Identify which cell holds the provided text, then report its (x, y) central coordinate. 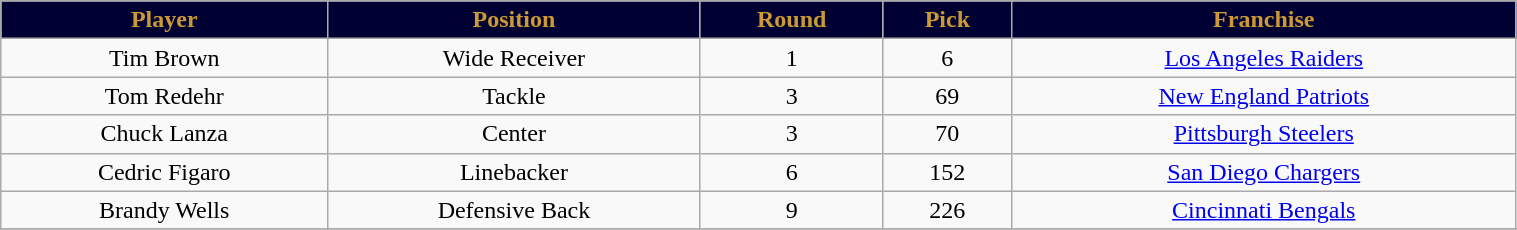
Cincinnati Bengals (1264, 210)
226 (947, 210)
Round (792, 20)
Center (514, 134)
69 (947, 96)
152 (947, 172)
Linebacker (514, 172)
Defensive Back (514, 210)
San Diego Chargers (1264, 172)
Franchise (1264, 20)
Cedric Figaro (164, 172)
Position (514, 20)
Tackle (514, 96)
New England Patriots (1264, 96)
70 (947, 134)
Tim Brown (164, 58)
Chuck Lanza (164, 134)
Pick (947, 20)
Player (164, 20)
Los Angeles Raiders (1264, 58)
9 (792, 210)
Wide Receiver (514, 58)
1 (792, 58)
Tom Redehr (164, 96)
Pittsburgh Steelers (1264, 134)
Brandy Wells (164, 210)
